Return [X, Y] of the center of cell containing provided text 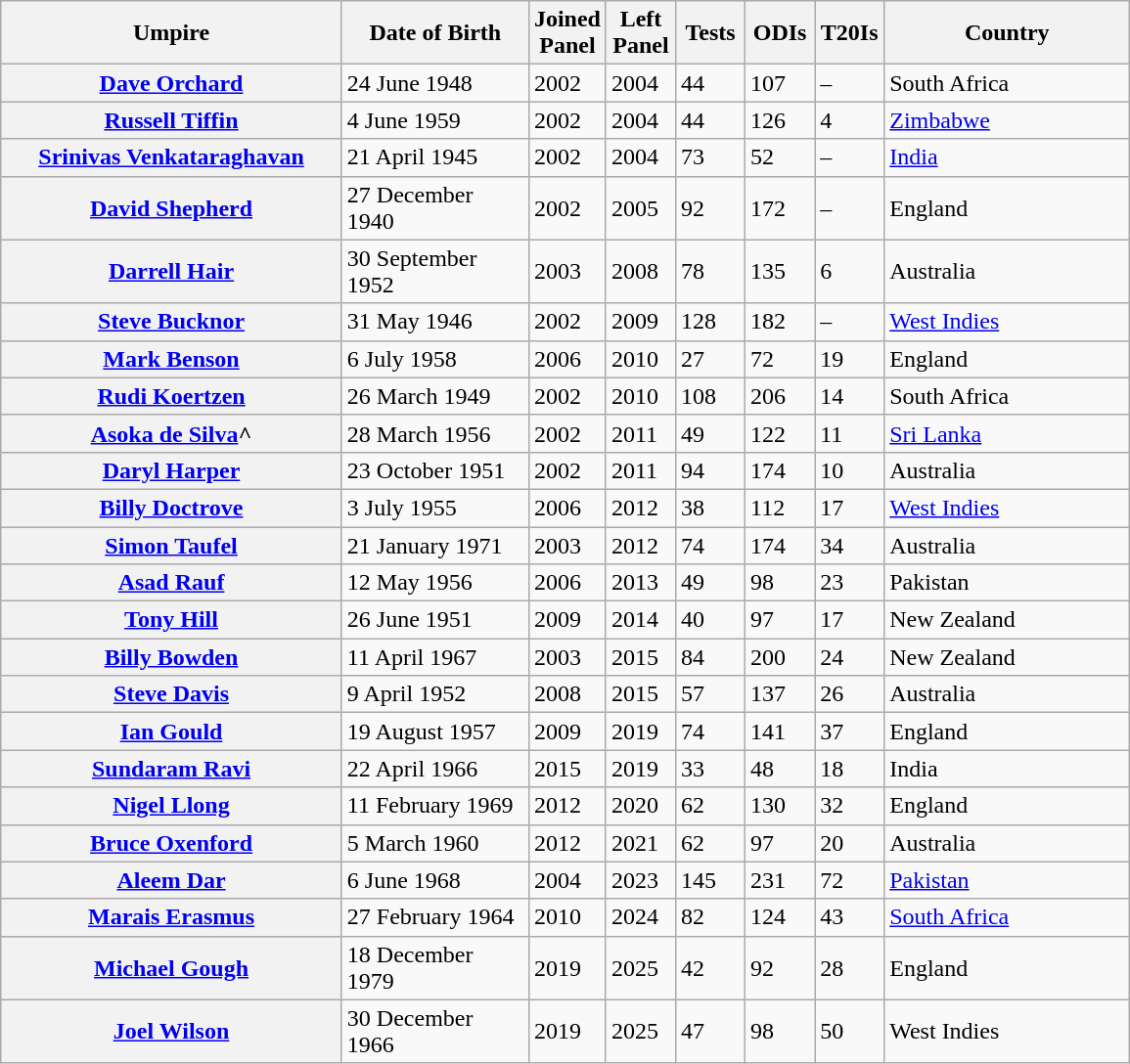
130 [781, 806]
Sri Lanka [1008, 433]
27 February 1964 [434, 917]
27 [710, 359]
2024 [640, 917]
Country [1008, 33]
11 February 1969 [434, 806]
200 [781, 657]
Steve Davis [172, 694]
2014 [640, 620]
21 January 1971 [434, 545]
137 [781, 694]
128 [710, 322]
141 [781, 731]
4 June 1959 [434, 120]
Sundaram Ravi [172, 769]
22 April 1966 [434, 769]
23 October 1951 [434, 470]
9 April 1952 [434, 694]
Left Panel [640, 33]
19 [849, 359]
20 [849, 843]
Ian Gould [172, 731]
26 June 1951 [434, 620]
26 March 1949 [434, 396]
24 June 1948 [434, 83]
31 May 1946 [434, 322]
84 [710, 657]
107 [781, 83]
30 December 1966 [434, 1031]
Nigel Llong [172, 806]
Daryl Harper [172, 470]
T20Is [849, 33]
112 [781, 508]
10 [849, 470]
94 [710, 470]
124 [781, 917]
6 [849, 272]
Steve Bucknor [172, 322]
73 [710, 157]
82 [710, 917]
2021 [640, 843]
172 [781, 207]
Marais Erasmus [172, 917]
231 [781, 880]
6 June 1968 [434, 880]
18 [849, 769]
37 [849, 731]
108 [710, 396]
122 [781, 433]
126 [781, 120]
21 April 1945 [434, 157]
40 [710, 620]
182 [781, 322]
28 March 1956 [434, 433]
ODIs [781, 33]
52 [781, 157]
5 March 1960 [434, 843]
145 [710, 880]
4 [849, 120]
23 [849, 583]
Joel Wilson [172, 1031]
11 [849, 433]
30 September 1952 [434, 272]
Tests [710, 33]
2013 [640, 583]
Umpire [172, 33]
Zimbabwe [1008, 120]
206 [781, 396]
Darrell Hair [172, 272]
32 [849, 806]
38 [710, 508]
3 July 1955 [434, 508]
12 May 1956 [434, 583]
78 [710, 272]
135 [781, 272]
Billy Bowden [172, 657]
11 April 1967 [434, 657]
Mark Benson [172, 359]
2020 [640, 806]
6 July 1958 [434, 359]
Dave Orchard [172, 83]
David Shepherd [172, 207]
42 [710, 968]
Billy Doctrove [172, 508]
18 December 1979 [434, 968]
33 [710, 769]
Bruce Oxenford [172, 843]
34 [849, 545]
Asad Rauf [172, 583]
24 [849, 657]
Simon Taufel [172, 545]
26 [849, 694]
57 [710, 694]
47 [710, 1031]
2005 [640, 207]
Rudi Koertzen [172, 396]
Tony Hill [172, 620]
Asoka de Silva^ [172, 433]
14 [849, 396]
43 [849, 917]
28 [849, 968]
48 [781, 769]
19 August 1957 [434, 731]
Russell Tiffin [172, 120]
Srinivas Venkataraghavan [172, 157]
27 December 1940 [434, 207]
2023 [640, 880]
Joined Panel [567, 33]
Michael Gough [172, 968]
Aleem Dar [172, 880]
50 [849, 1031]
Date of Birth [434, 33]
